Provide the [x, y] coordinate of the cell's center where the given text is located.  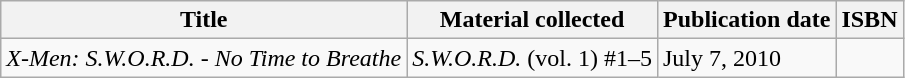
X-Men: S.W.O.R.D. - No Time to Breathe [204, 58]
S.W.O.R.D. (vol. 1) #1–5 [532, 58]
Material collected [532, 20]
Publication date [746, 20]
ISBN [870, 20]
July 7, 2010 [746, 58]
Title [204, 20]
